Pinpoint the cell where the given text exists, returning its (X, Y) midpoint coordinate. 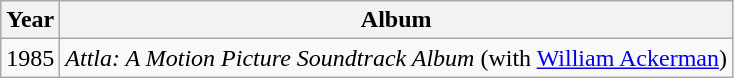
Year (30, 20)
Attla: A Motion Picture Soundtrack Album (with William Ackerman) (396, 58)
Album (396, 20)
1985 (30, 58)
